Determine the (x, y) coordinate at the center of the cell enclosing the given text.  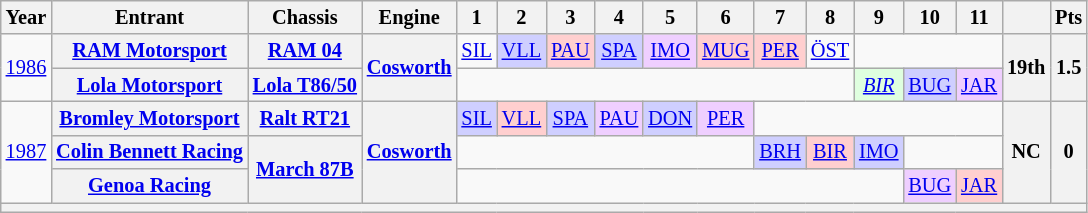
Year (26, 17)
Colin Bennett Racing (150, 152)
7 (780, 17)
1.5 (1068, 68)
Entrant (150, 17)
1987 (26, 152)
Chassis (305, 17)
8 (830, 17)
1 (476, 17)
5 (670, 17)
March 87B (305, 168)
9 (878, 17)
ÖST (830, 51)
4 (620, 17)
RAM 04 (305, 51)
NC (1026, 152)
1986 (26, 68)
19th (1026, 68)
Lola Motorsport (150, 85)
Ralt RT21 (305, 118)
Genoa Racing (150, 186)
DON (670, 118)
2 (522, 17)
Bromley Motorsport (150, 118)
Lola T86/50 (305, 85)
3 (570, 17)
Pts (1068, 17)
RAM Motorsport (150, 51)
6 (726, 17)
10 (930, 17)
11 (979, 17)
MUG (726, 51)
Engine (410, 17)
BRH (780, 152)
0 (1068, 152)
